Locate the cell with the specified text and output its (x, y) center coordinate. 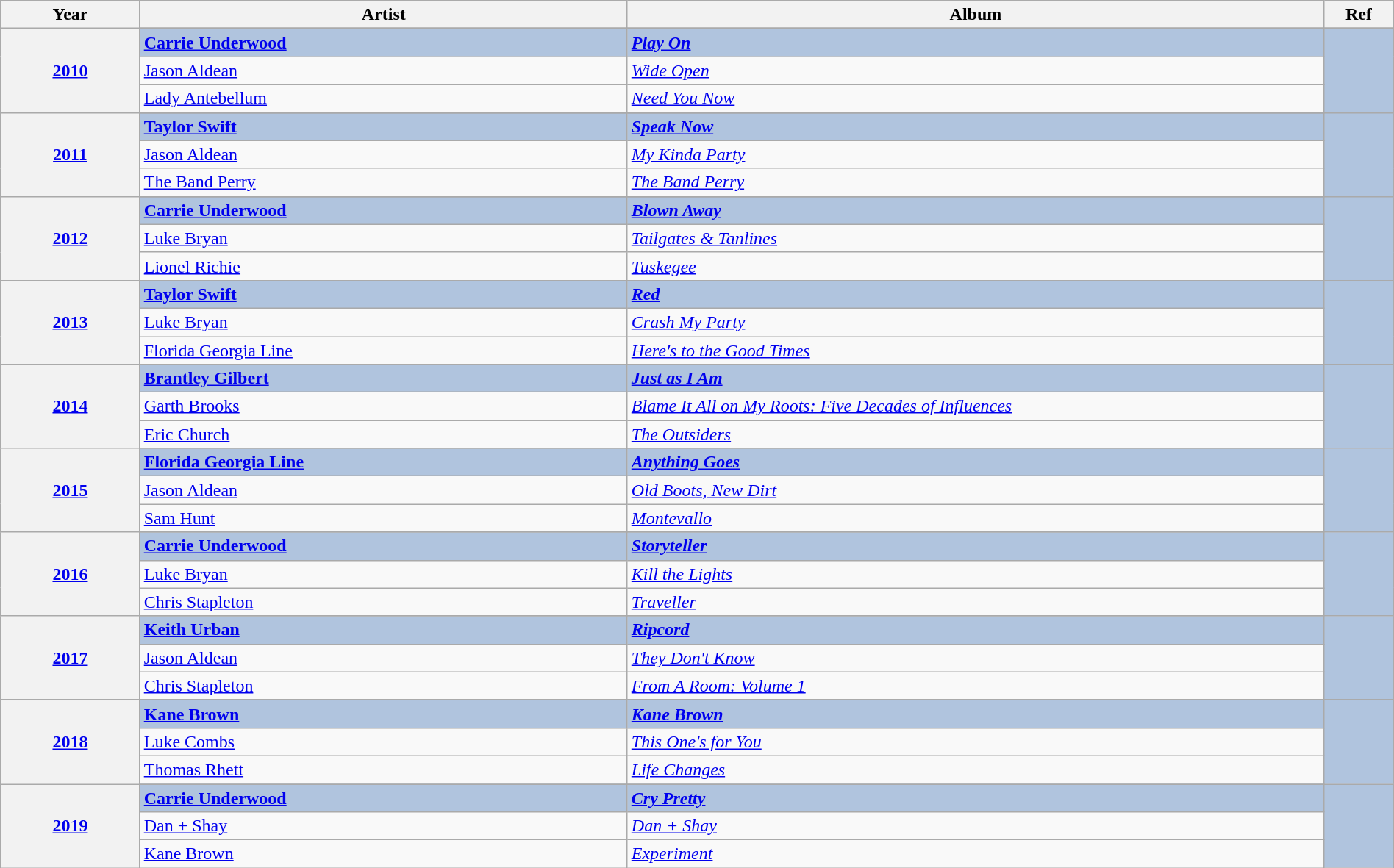
This One's for You (975, 742)
Life Changes (975, 770)
Traveller (975, 602)
2018 (71, 742)
2014 (71, 406)
Play On (975, 43)
They Don't Know (975, 658)
Red (975, 294)
Luke Combs (384, 742)
Montevallo (975, 518)
Cry Pretty (975, 797)
Thomas Rhett (384, 770)
2010 (71, 71)
Tailgates & Tanlines (975, 238)
2013 (71, 322)
Year (71, 15)
2015 (71, 490)
My Kinda Party (975, 154)
2011 (71, 154)
Just as I Am (975, 379)
Ref (1359, 15)
Need You Now (975, 98)
Speak Now (975, 126)
Kill the Lights (975, 574)
Ripcord (975, 630)
The Outsiders (975, 434)
Old Boots, New Dirt (975, 490)
Anything Goes (975, 462)
Tuskegee (975, 266)
Garth Brooks (384, 406)
Keith Urban (384, 630)
Artist (384, 15)
2017 (71, 658)
From A Room: Volume 1 (975, 686)
2012 (71, 238)
Storyteller (975, 546)
Lady Antebellum (384, 98)
Here's to the Good Times (975, 351)
Brantley Gilbert (384, 379)
2016 (71, 574)
Sam Hunt (384, 518)
Blame It All on My Roots: Five Decades of Influences (975, 406)
2019 (71, 825)
Wide Open (975, 71)
Album (975, 15)
Crash My Party (975, 322)
Blown Away (975, 210)
Experiment (975, 854)
Eric Church (384, 434)
Lionel Richie (384, 266)
